Identify which cell holds the provided text, then report its (X, Y) central coordinate. 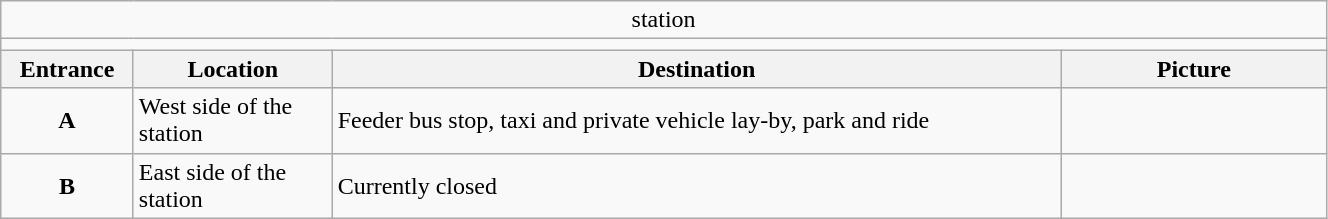
Destination (696, 69)
Picture (1194, 69)
West side of the station (232, 120)
A (68, 120)
Feeder bus stop, taxi and private vehicle lay-by, park and ride (696, 120)
station (664, 20)
East side of the station (232, 186)
Currently closed (696, 186)
Location (232, 69)
B (68, 186)
Entrance (68, 69)
